Extract the (X, Y) coordinate from the center of the cell holding the provided text.  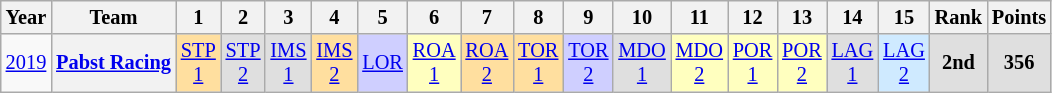
10 (642, 17)
6 (434, 17)
15 (904, 17)
12 (752, 17)
3 (288, 17)
Team (114, 17)
11 (700, 17)
356 (1019, 63)
Points (1019, 17)
POR2 (802, 63)
MDO2 (700, 63)
1 (198, 17)
4 (334, 17)
LAG1 (853, 63)
LAG2 (904, 63)
ROA1 (434, 63)
LOR (382, 63)
IMS2 (334, 63)
TOR2 (588, 63)
13 (802, 17)
5 (382, 17)
2 (244, 17)
9 (588, 17)
IMS1 (288, 63)
Pabst Racing (114, 63)
2019 (26, 63)
Rank (958, 17)
14 (853, 17)
Year (26, 17)
TOR1 (538, 63)
STP2 (244, 63)
POR1 (752, 63)
7 (486, 17)
2nd (958, 63)
8 (538, 17)
STP1 (198, 63)
ROA2 (486, 63)
MDO1 (642, 63)
